Capture the cell that displays the provided text and extract its (X, Y) central coordinate. 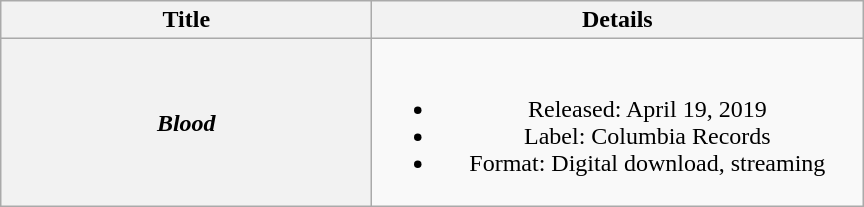
Blood (186, 122)
Title (186, 20)
Details (618, 20)
Released: April 19, 2019Label: Columbia RecordsFormat: Digital download, streaming (618, 122)
